Search for the cell housing the specified text and yield its (x, y) center coordinate. 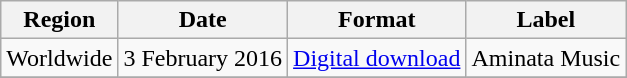
Region (60, 20)
Aminata Music (546, 58)
3 February 2016 (203, 58)
Format (377, 20)
Date (203, 20)
Worldwide (60, 58)
Label (546, 20)
Digital download (377, 58)
